Return [X, Y] of the center of cell containing provided text 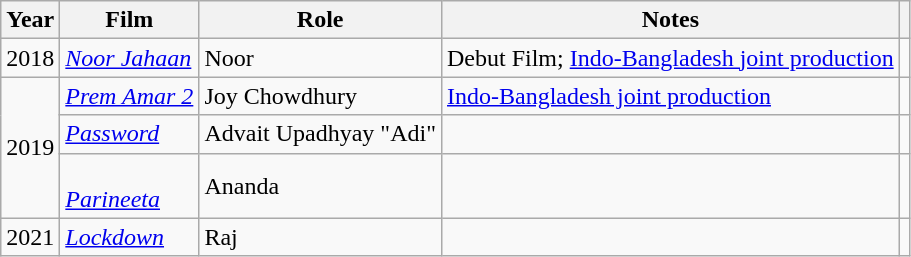
2019 [30, 148]
Notes [670, 20]
Year [30, 20]
Indo-Bangladesh joint production [670, 96]
Lockdown [130, 237]
Parineeta [130, 186]
Noor [320, 58]
Joy Chowdhury [320, 96]
Noor Jahaan [130, 58]
Raj [320, 237]
Ananda [320, 186]
Password [130, 134]
Prem Amar 2 [130, 96]
Debut Film; Indo-Bangladesh joint production [670, 58]
Advait Upadhyay "Adi" [320, 134]
2018 [30, 58]
Role [320, 20]
Film [130, 20]
2021 [30, 237]
